Detect which cell encompasses the target text, then output its (x, y) center coordinate. 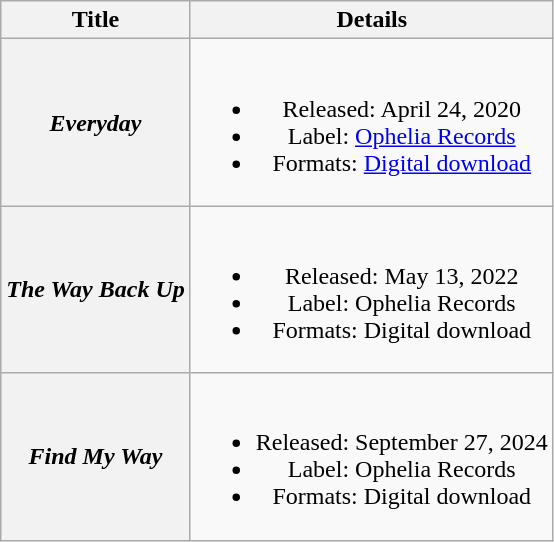
Details (372, 20)
Released: September 27, 2024Label: Ophelia RecordsFormats: Digital download (372, 456)
Everyday (96, 122)
Released: April 24, 2020Label: Ophelia RecordsFormats: Digital download (372, 122)
Title (96, 20)
Released: May 13, 2022Label: Ophelia RecordsFormats: Digital download (372, 290)
Find My Way (96, 456)
The Way Back Up (96, 290)
